Output the (X, Y) coordinate of the center of the cell containing the given text.  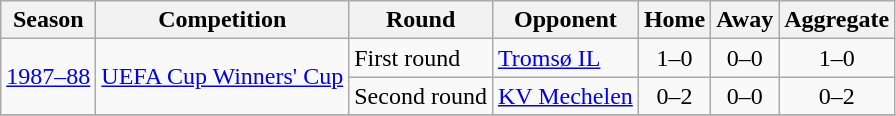
Home (674, 20)
1987–88 (48, 77)
Tromsø IL (565, 58)
UEFA Cup Winners' Cup (222, 77)
Opponent (565, 20)
Away (745, 20)
Round (421, 20)
First round (421, 58)
Aggregate (837, 20)
Season (48, 20)
Second round (421, 96)
Competition (222, 20)
KV Mechelen (565, 96)
